Search for the cell housing the specified text and yield its [X, Y] center coordinate. 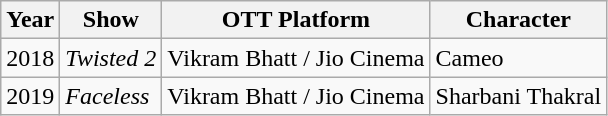
Year [30, 20]
OTT Platform [296, 20]
Faceless [111, 96]
Twisted 2 [111, 58]
Sharbani Thakral [518, 96]
Character [518, 20]
Show [111, 20]
2018 [30, 58]
2019 [30, 96]
Cameo [518, 58]
